Scan for the cell matching the given text and deliver its [x, y] coordinate at center. 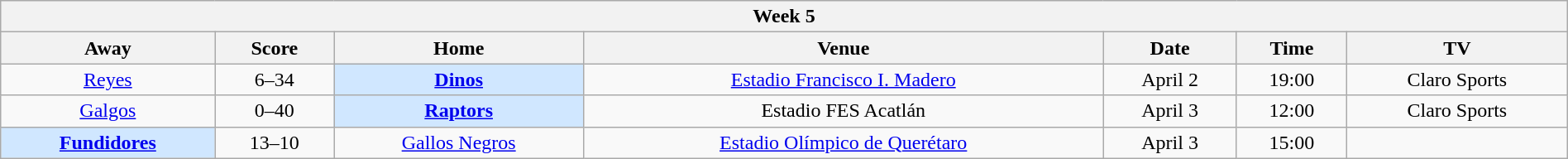
TV [1457, 48]
0–40 [275, 111]
Week 5 [784, 17]
Galgos [108, 111]
19:00 [1292, 79]
Estadio FES Acatlán [844, 111]
Home [459, 48]
13–10 [275, 142]
Dinos [459, 79]
April 2 [1169, 79]
Date [1169, 48]
Time [1292, 48]
Raptors [459, 111]
12:00 [1292, 111]
Estadio Francisco I. Madero [844, 79]
Gallos Negros [459, 142]
6–34 [275, 79]
Score [275, 48]
15:00 [1292, 142]
Away [108, 48]
Estadio Olímpico de Querétaro [844, 142]
Venue [844, 48]
Fundidores [108, 142]
Reyes [108, 79]
